Pinpoint the cell where the given text exists, returning its (x, y) midpoint coordinate. 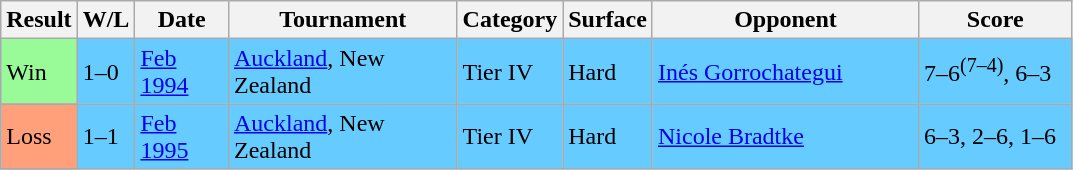
Score (996, 20)
Loss (39, 136)
6–3, 2–6, 1–6 (996, 136)
1–1 (106, 136)
Nicole Bradtke (785, 136)
1–0 (106, 72)
Inés Gorrochategui (785, 72)
Feb 1995 (182, 136)
Win (39, 72)
Result (39, 20)
Date (182, 20)
W/L (106, 20)
Opponent (785, 20)
Feb 1994 (182, 72)
Surface (608, 20)
7–6(7–4), 6–3 (996, 72)
Category (510, 20)
Tournament (342, 20)
